Capture the cell that displays the provided text and extract its (x, y) central coordinate. 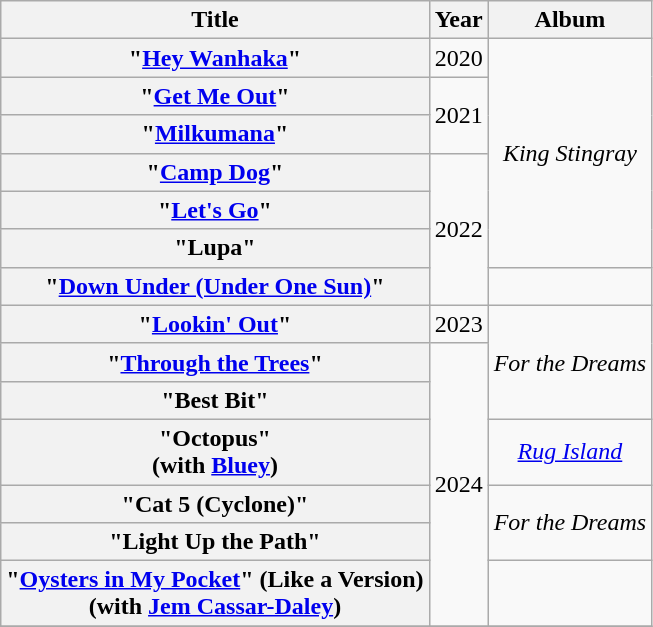
"Hey Wanhaka" (215, 58)
"Lupa" (215, 248)
2024 (458, 484)
"Best Bit" (215, 400)
"Cat 5 (Cyclone)" (215, 503)
"Camp Dog" (215, 172)
"Through the Trees" (215, 362)
"Oysters in My Pocket" (Like a Version) (with Jem Cassar-Daley) (215, 594)
"Get Me Out" (215, 96)
2022 (458, 229)
2020 (458, 58)
Album (570, 20)
Rug Island (570, 452)
"Lookin' Out" (215, 324)
2021 (458, 115)
"Down Under (Under One Sun)" (215, 286)
"Octopus"(with Bluey) (215, 452)
"Light Up the Path" (215, 542)
Year (458, 20)
"Milkumana" (215, 134)
"Let's Go" (215, 210)
Title (215, 20)
2023 (458, 324)
King Stingray (570, 153)
